For the text-containing cell, return its midpoint in (x, y) coordinate format. 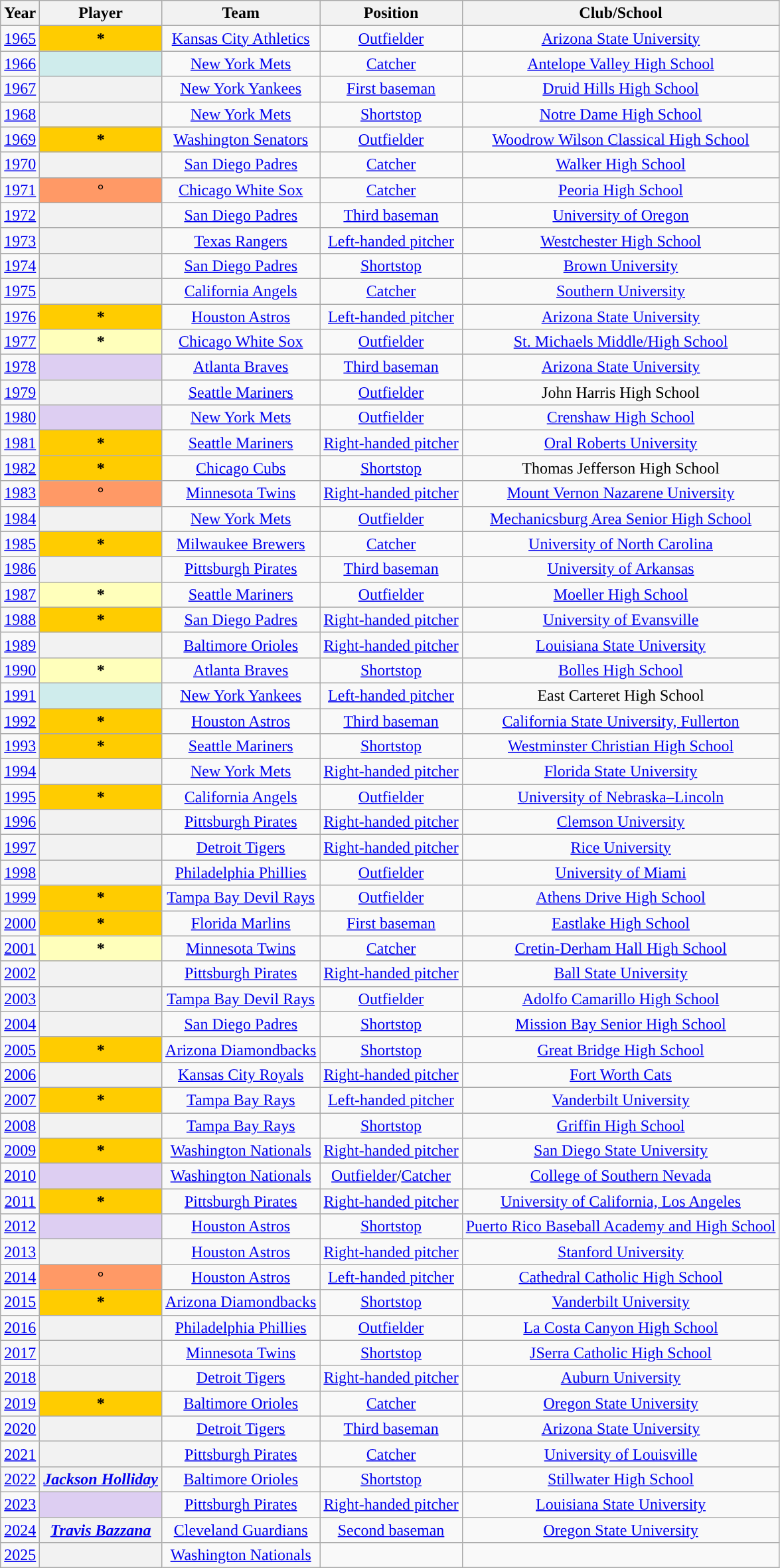
2023 (20, 1504)
1999 (20, 898)
Mechanicsburg Area Senior High School (621, 519)
1975 (20, 291)
2024 (20, 1529)
1991 (20, 695)
Walker High School (621, 165)
Cretin-Derham Hall High School (621, 948)
1988 (20, 620)
Ball State University (621, 974)
Westminster Christian High School (621, 746)
Cleveland Guardians (241, 1529)
Year (20, 13)
Antelope Valley High School (621, 64)
Auburn University (621, 1378)
1994 (20, 772)
Jackson Holliday (101, 1479)
2012 (20, 1227)
Cathedral Catholic High School (621, 1277)
2021 (20, 1454)
Athens Drive High School (621, 898)
1979 (20, 392)
Rice University (621, 847)
1965 (20, 39)
Bolles High School (621, 670)
University of North Carolina (621, 544)
1980 (20, 418)
2025 (20, 1555)
Griffin High School (621, 1126)
Southern University (621, 291)
Chicago Cubs (241, 468)
Westchester High School (621, 240)
2016 (20, 1328)
University of Louisville (621, 1454)
East Carteret High School (621, 695)
1969 (20, 139)
2014 (20, 1277)
2011 (20, 1201)
Stillwater High School (621, 1479)
St. Michaels Middle/High School (621, 342)
Peoria High School (621, 190)
Club/School (621, 13)
JSerra Catholic High School (621, 1353)
1972 (20, 215)
2009 (20, 1151)
2015 (20, 1302)
University of Nebraska–Lincoln (621, 797)
Moeller High School (621, 594)
1982 (20, 468)
1967 (20, 89)
Adolfo Camarillo High School (621, 999)
Clemson University (621, 822)
University of Oregon (621, 215)
California State University, Fullerton (621, 721)
1971 (20, 190)
University of Arkansas (621, 569)
Texas Rangers (241, 240)
1973 (20, 240)
1968 (20, 114)
2022 (20, 1479)
Outfielder/Catcher (391, 1176)
2017 (20, 1353)
Second baseman (391, 1529)
Travis Bazzana (101, 1529)
San Diego State University (621, 1151)
Eastlake High School (621, 923)
1987 (20, 594)
2020 (20, 1429)
John Harris High School (621, 392)
Kansas City Athletics (241, 39)
2000 (20, 923)
Mission Bay Senior High School (621, 1024)
La Costa Canyon High School (621, 1328)
Kansas City Royals (241, 1075)
1966 (20, 64)
Crenshaw High School (621, 418)
2018 (20, 1378)
1974 (20, 266)
University of Evansville (621, 620)
2010 (20, 1176)
1997 (20, 847)
1978 (20, 367)
Druid Hills High School (621, 89)
1970 (20, 165)
2008 (20, 1126)
1977 (20, 342)
Great Bridge High School (621, 1049)
Puerto Rico Baseball Academy and High School (621, 1227)
1998 (20, 873)
2002 (20, 974)
1995 (20, 797)
1976 (20, 317)
2005 (20, 1049)
2004 (20, 1024)
Oral Roberts University (621, 443)
2007 (20, 1100)
1981 (20, 443)
Team (241, 13)
1984 (20, 519)
Florida State University (621, 772)
Player (101, 13)
College of Southern Nevada (621, 1176)
1985 (20, 544)
Position (391, 13)
University of Miami (621, 873)
1986 (20, 569)
2019 (20, 1403)
Washington Senators (241, 139)
2001 (20, 948)
University of California, Los Angeles (621, 1201)
1983 (20, 493)
1990 (20, 670)
Fort Worth Cats (621, 1075)
Florida Marlins (241, 923)
1992 (20, 721)
Notre Dame High School (621, 114)
Mount Vernon Nazarene University (621, 493)
Stanford University (621, 1252)
1996 (20, 822)
Woodrow Wilson Classical High School (621, 139)
Milwaukee Brewers (241, 544)
1993 (20, 746)
2003 (20, 999)
Brown University (621, 266)
1989 (20, 645)
2006 (20, 1075)
Thomas Jefferson High School (621, 468)
2013 (20, 1252)
